Pinpoint the cell where the given text exists, returning its (x, y) midpoint coordinate. 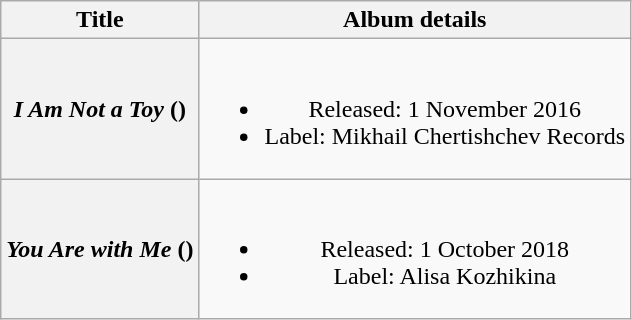
You Are with Me () (100, 249)
Album details (415, 20)
Released: 1 October 2018Label: Alisa Kozhikina (415, 249)
Title (100, 20)
Released: 1 November 2016Label: Mikhail Chertishchev Records (415, 109)
I Am Not a Toy () (100, 109)
